Search for the cell housing the specified text and yield its [X, Y] center coordinate. 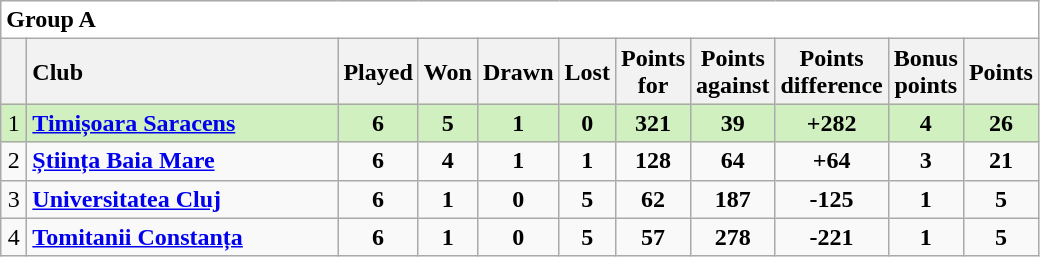
Points difference [832, 72]
26 [1000, 123]
Points for [652, 72]
+64 [832, 161]
Drawn [518, 72]
278 [733, 237]
Bonus points [926, 72]
Știința Baia Mare [182, 161]
64 [733, 161]
128 [652, 161]
21 [1000, 161]
187 [733, 199]
+282 [832, 123]
321 [652, 123]
57 [652, 237]
-221 [832, 237]
Tomitanii Constanța [182, 237]
Played [378, 72]
Won [448, 72]
Points against [733, 72]
2 [14, 161]
39 [733, 123]
Universitatea Cluj [182, 199]
Club [182, 72]
Timișoara Saracens [182, 123]
Lost [587, 72]
Group A [520, 20]
62 [652, 199]
Points [1000, 72]
-125 [832, 199]
